Return (X, Y) of the center of cell containing provided text 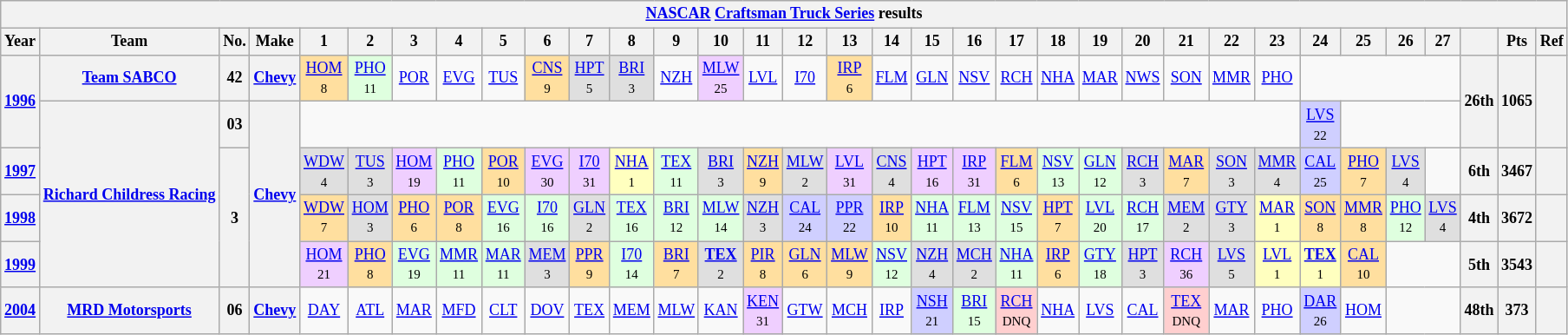
DAY (324, 311)
06 (234, 311)
22 (1232, 42)
373 (1518, 311)
MEM3 (547, 265)
TUS3 (369, 171)
26 (1405, 42)
MMR (1232, 78)
IRP31 (974, 171)
TEX2 (720, 265)
1997 (21, 171)
NZH4 (932, 265)
Year (21, 42)
MLW (676, 311)
SON3 (1232, 171)
HPT5 (590, 78)
TEX1 (1320, 265)
3543 (1518, 265)
1999 (21, 265)
CAL10 (1363, 265)
EVG19 (415, 265)
POR10 (503, 171)
EVG16 (503, 218)
MAR7 (1186, 171)
RCH36 (1186, 265)
HOM21 (324, 265)
LVL (763, 78)
CLT (503, 311)
48th (1480, 311)
MRD Motorsports (128, 311)
TEX11 (676, 171)
26th (1480, 101)
MLW25 (720, 78)
GLN6 (805, 265)
POR (415, 78)
27 (1443, 42)
IRP10 (892, 218)
CNS9 (547, 78)
Ref (1552, 42)
NSV13 (1058, 171)
5 (503, 42)
Richard Childress Racing (128, 194)
3467 (1518, 171)
7 (590, 42)
PIR8 (763, 265)
9 (676, 42)
NZH9 (763, 171)
KEN31 (763, 311)
NSV12 (892, 265)
CAL25 (1320, 171)
1996 (21, 101)
21 (1186, 42)
FLM13 (974, 218)
10 (720, 42)
MLW2 (805, 171)
42 (234, 78)
GLN12 (1101, 171)
HOM3 (369, 218)
20 (1143, 42)
PHO6 (415, 218)
1065 (1518, 101)
6 (547, 42)
2 (369, 42)
4 (460, 42)
PHO7 (1363, 171)
NHA1 (631, 171)
13 (850, 42)
CAL (1143, 311)
16 (974, 42)
PPR9 (590, 265)
I7014 (631, 265)
03 (234, 125)
GTW (805, 311)
23 (1277, 42)
3672 (1518, 218)
IRP (892, 311)
4th (1480, 218)
HPT7 (1058, 218)
TEX16 (631, 218)
I7016 (547, 218)
1998 (21, 218)
MMR11 (460, 265)
HOM (1363, 311)
2004 (21, 311)
GTY18 (1101, 265)
NSV (974, 78)
PPR22 (850, 218)
DOV (547, 311)
Make (275, 42)
RCH (1016, 78)
15 (932, 42)
14 (892, 42)
LVL20 (1101, 218)
MMR4 (1277, 171)
LVL1 (1277, 265)
11 (763, 42)
FLM (892, 78)
HOM8 (324, 78)
RCH17 (1143, 218)
RCHDNQ (1016, 311)
MLW9 (850, 265)
NZH (676, 78)
MEM (631, 311)
No. (234, 42)
NSV15 (1016, 218)
BRI12 (676, 218)
NWS (1143, 78)
GTY3 (1232, 218)
6th (1480, 171)
EVG30 (547, 171)
I7031 (590, 171)
HPT3 (1143, 265)
SON8 (1320, 218)
25 (1363, 42)
19 (1101, 42)
BRI15 (974, 311)
HOM19 (415, 171)
MAR1 (1277, 218)
5th (1480, 265)
WDW4 (324, 171)
12 (805, 42)
FLM6 (1016, 171)
NSH21 (932, 311)
I70 (805, 78)
PHO12 (1405, 218)
8 (631, 42)
MLW14 (720, 218)
EVG (460, 78)
ATL (369, 311)
LVS5 (1232, 265)
GLN (932, 78)
Pts (1518, 42)
SON (1186, 78)
DAR26 (1320, 311)
LVS (1101, 311)
TEXDNQ (1186, 311)
CAL24 (805, 218)
BRI7 (676, 265)
MEM2 (1186, 218)
Team SABCO (128, 78)
PHO8 (369, 265)
LVS22 (1320, 125)
WDW7 (324, 218)
LVL31 (850, 171)
CNS4 (892, 171)
MFD (460, 311)
MMR8 (1363, 218)
HPT16 (932, 171)
TUS (503, 78)
MCH (850, 311)
TEX (590, 311)
MCH2 (974, 265)
17 (1016, 42)
Team (128, 42)
NASCAR Craftsman Truck Series results (784, 14)
GLN2 (590, 218)
NZH3 (763, 218)
1 (324, 42)
POR8 (460, 218)
MAR11 (503, 265)
24 (1320, 42)
RCH3 (1143, 171)
KAN (720, 311)
18 (1058, 42)
